Capture the cell that displays the provided text and extract its [X, Y] central coordinate. 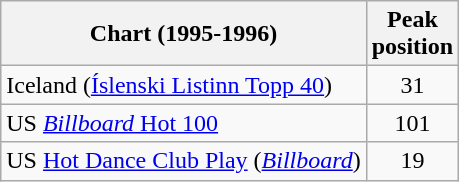
19 [412, 161]
Chart (1995-1996) [184, 34]
101 [412, 123]
US Hot Dance Club Play (Billboard) [184, 161]
US Billboard Hot 100 [184, 123]
Iceland (Íslenski Listinn Topp 40) [184, 85]
Peakposition [412, 34]
31 [412, 85]
